Extract the (x, y) coordinate from the center of the cell holding the provided text.  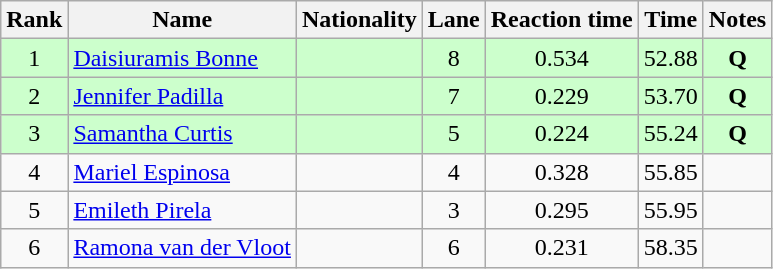
Ramona van der Vloot (182, 248)
53.70 (670, 96)
Nationality (359, 20)
Reaction time (562, 20)
Name (182, 20)
Samantha Curtis (182, 134)
0.229 (562, 96)
Lane (454, 20)
58.35 (670, 248)
Emileth Pirela (182, 210)
8 (454, 58)
55.24 (670, 134)
Mariel Espinosa (182, 172)
1 (34, 58)
0.534 (562, 58)
Rank (34, 20)
55.85 (670, 172)
Time (670, 20)
52.88 (670, 58)
0.328 (562, 172)
0.224 (562, 134)
55.95 (670, 210)
Daisiuramis Bonne (182, 58)
Notes (737, 20)
Jennifer Padilla (182, 96)
0.231 (562, 248)
0.295 (562, 210)
2 (34, 96)
7 (454, 96)
